Scan for the cell matching the given text and deliver its [x, y] coordinate at center. 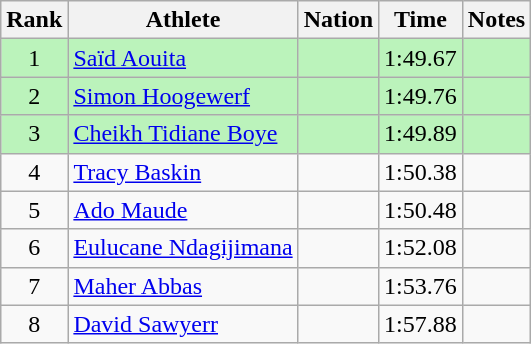
Athlete [183, 20]
1:49.76 [421, 96]
Ado Maude [183, 210]
Tracy Baskin [183, 172]
Rank [34, 20]
1:52.08 [421, 248]
1 [34, 58]
Time [421, 20]
8 [34, 324]
7 [34, 286]
Maher Abbas [183, 286]
3 [34, 134]
1:50.48 [421, 210]
2 [34, 96]
1:53.76 [421, 286]
Saïd Aouita [183, 58]
David Sawyerr [183, 324]
Cheikh Tidiane Boye [183, 134]
5 [34, 210]
Notes [496, 20]
Eulucane Ndagijimana [183, 248]
4 [34, 172]
Nation [338, 20]
1:49.67 [421, 58]
6 [34, 248]
1:50.38 [421, 172]
Simon Hoogewerf [183, 96]
1:49.89 [421, 134]
1:57.88 [421, 324]
